Determine the (X, Y) coordinate at the center of the cell enclosing the given text.  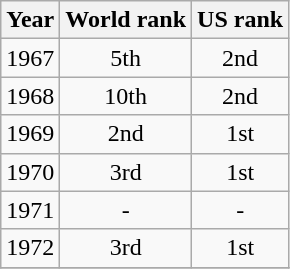
World rank (126, 20)
1968 (30, 96)
Year (30, 20)
1972 (30, 248)
1967 (30, 58)
1969 (30, 134)
US rank (240, 20)
1971 (30, 210)
1970 (30, 172)
10th (126, 96)
5th (126, 58)
